Scan for the cell matching the given text and deliver its (X, Y) coordinate at center. 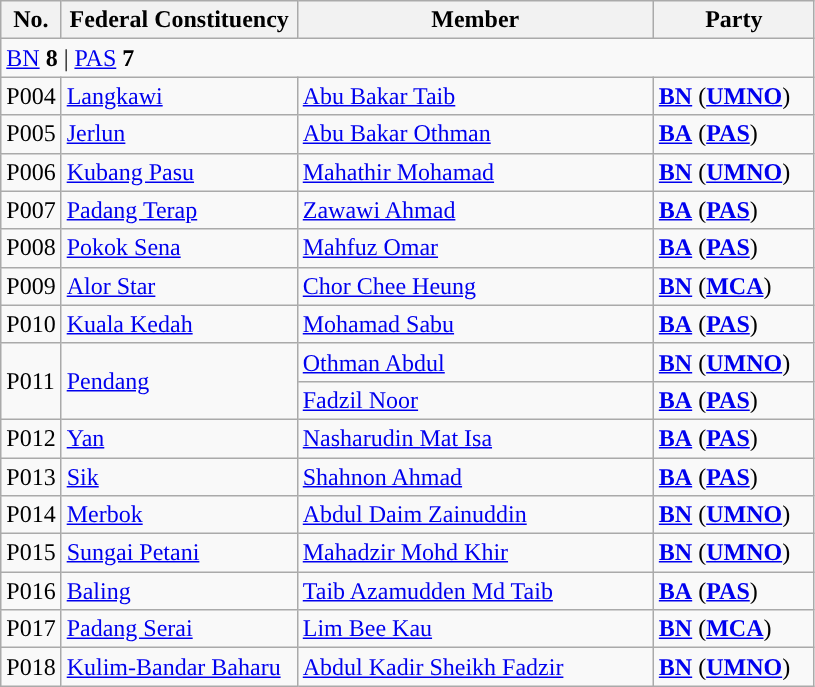
P017 (31, 629)
Kulim-Bandar Baharu (179, 667)
P007 (31, 210)
P004 (31, 96)
Nasharudin Mat Isa (475, 438)
Mahathir Mohamad (475, 172)
P011 (31, 381)
Pokok Sena (179, 248)
Langkawi (179, 96)
P012 (31, 438)
Baling (179, 591)
P010 (31, 324)
Jerlun (179, 134)
Member (475, 20)
P018 (31, 667)
Zawawi Ahmad (475, 210)
Abu Bakar Taib (475, 96)
Alor Star (179, 286)
P014 (31, 515)
Chor Chee Heung (475, 286)
Abdul Daim Zainuddin (475, 515)
Taib Azamudden Md Taib (475, 591)
Yan (179, 438)
No. (31, 20)
Lim Bee Kau (475, 629)
Party (734, 20)
P016 (31, 591)
Federal Constituency (179, 20)
Shahnon Ahmad (475, 477)
P015 (31, 553)
P013 (31, 477)
Kuala Kedah (179, 324)
P006 (31, 172)
Kubang Pasu (179, 172)
Mahadzir Mohd Khir (475, 553)
Sungai Petani (179, 553)
Mohamad Sabu (475, 324)
Abdul Kadir Sheikh Fadzir (475, 667)
P005 (31, 134)
BN 8 | PAS 7 (408, 58)
Padang Serai (179, 629)
Padang Terap (179, 210)
P008 (31, 248)
Othman Abdul (475, 362)
P009 (31, 286)
Fadzil Noor (475, 400)
Merbok (179, 515)
Abu Bakar Othman (475, 134)
Sik (179, 477)
Mahfuz Omar (475, 248)
Pendang (179, 381)
